Return the [X, Y] coordinate for the center point of the cell that contains the specified text.  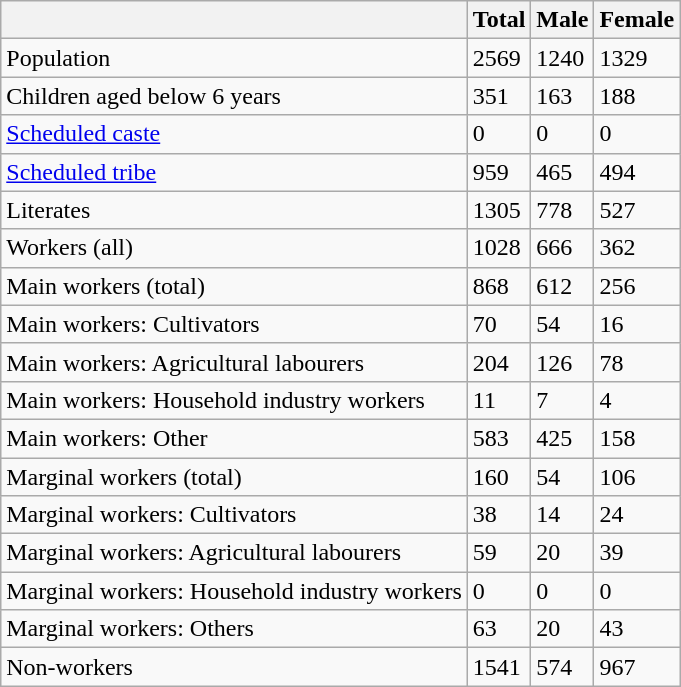
78 [637, 362]
Scheduled caste [234, 134]
Population [234, 58]
Children aged below 6 years [234, 96]
43 [637, 629]
204 [499, 362]
Marginal workers: Agricultural labourers [234, 553]
11 [499, 400]
38 [499, 515]
1240 [562, 58]
Main workers: Household industry workers [234, 400]
967 [637, 667]
16 [637, 324]
Workers (all) [234, 248]
Marginal workers (total) [234, 477]
Non-workers [234, 667]
Literates [234, 210]
188 [637, 96]
Scheduled tribe [234, 172]
2569 [499, 58]
126 [562, 362]
574 [562, 667]
1028 [499, 248]
959 [499, 172]
Male [562, 20]
24 [637, 515]
7 [562, 400]
Main workers: Agricultural labourers [234, 362]
Marginal workers: Others [234, 629]
583 [499, 438]
1329 [637, 58]
465 [562, 172]
160 [499, 477]
Total [499, 20]
666 [562, 248]
Marginal workers: Cultivators [234, 515]
70 [499, 324]
Female [637, 20]
362 [637, 248]
256 [637, 286]
106 [637, 477]
4 [637, 400]
158 [637, 438]
Main workers: Cultivators [234, 324]
612 [562, 286]
14 [562, 515]
778 [562, 210]
63 [499, 629]
527 [637, 210]
Marginal workers: Household industry workers [234, 591]
351 [499, 96]
868 [499, 286]
Main workers: Other [234, 438]
Main workers (total) [234, 286]
39 [637, 553]
494 [637, 172]
1541 [499, 667]
425 [562, 438]
1305 [499, 210]
163 [562, 96]
59 [499, 553]
